Return [x, y] of the center of cell containing provided text 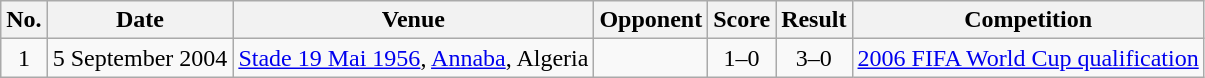
Competition [1028, 20]
Opponent [651, 20]
Venue [414, 20]
Score [742, 20]
Stade 19 Mai 1956, Annaba, Algeria [414, 58]
2006 FIFA World Cup qualification [1028, 58]
No. [24, 20]
5 September 2004 [140, 58]
Result [814, 20]
Date [140, 20]
3–0 [814, 58]
1–0 [742, 58]
1 [24, 58]
